From the cell containing the given text, extract its center point as [x, y] coordinate. 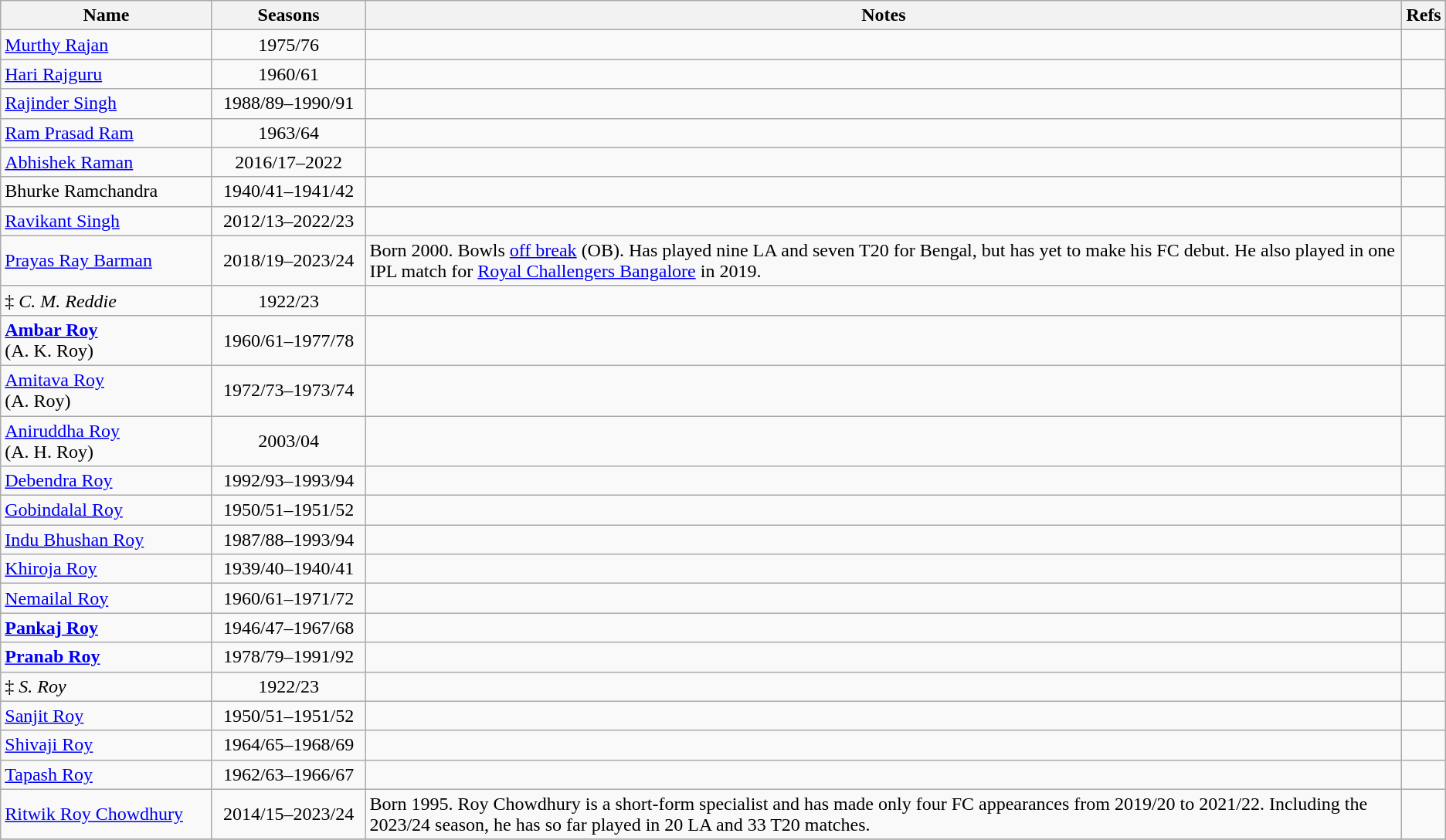
Ram Prasad Ram [107, 133]
Murthy Rajan [107, 45]
Tapash Roy [107, 774]
1978/79–1991/92 [289, 657]
2003/04 [289, 440]
Pankaj Roy [107, 628]
1960/61 [289, 74]
Ambar Roy(A. K. Roy) [107, 340]
Ravikant Singh [107, 221]
Notes [884, 15]
Aniruddha Roy(A. H. Roy) [107, 440]
Amitava Roy(A. Roy) [107, 391]
2016/17–2022 [289, 162]
Seasons [289, 15]
Rajinder Singh [107, 103]
2018/19–2023/24 [289, 261]
2012/13–2022/23 [289, 221]
Gobindalal Roy [107, 510]
1964/65–1968/69 [289, 745]
Indu Bhushan Roy [107, 540]
Refs [1424, 15]
‡ S. Roy [107, 686]
Name [107, 15]
‡ C. M. Reddie [107, 300]
1975/76 [289, 45]
Hari Rajguru [107, 74]
1972/73–1973/74 [289, 391]
Bhurke Ramchandra [107, 191]
1992/93–1993/94 [289, 481]
1940/41–1941/42 [289, 191]
1960/61–1971/72 [289, 598]
1963/64 [289, 133]
1988/89–1990/91 [289, 103]
1987/88–1993/94 [289, 540]
Nemailal Roy [107, 598]
1960/61–1977/78 [289, 340]
Shivaji Roy [107, 745]
Ritwik Roy Chowdhury [107, 814]
1962/63–1966/67 [289, 774]
Pranab Roy [107, 657]
1946/47–1967/68 [289, 628]
1939/40–1940/41 [289, 569]
Sanjit Roy [107, 716]
Khiroja Roy [107, 569]
Prayas Ray Barman [107, 261]
Debendra Roy [107, 481]
Abhishek Raman [107, 162]
2014/15–2023/24 [289, 814]
